Capture the cell that displays the provided text and extract its (X, Y) central coordinate. 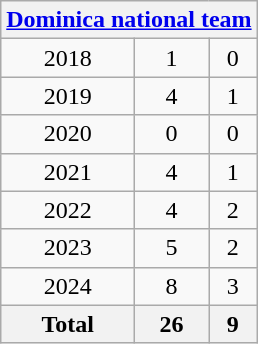
2021 (68, 172)
26 (172, 324)
Total (68, 324)
9 (232, 324)
2022 (68, 210)
2019 (68, 96)
2024 (68, 286)
5 (172, 248)
2020 (68, 134)
2018 (68, 58)
2023 (68, 248)
3 (232, 286)
Dominica national team (129, 20)
8 (172, 286)
